Extract the [X, Y] coordinate from the center of the cell holding the provided text.  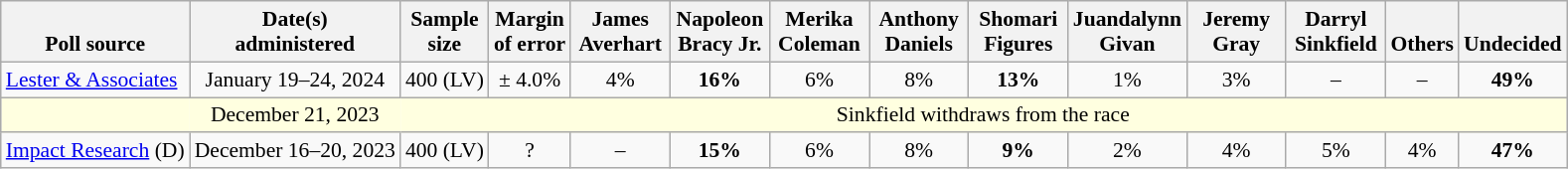
5% [1335, 151]
AnthonyDaniels [919, 32]
December 16–20, 2023 [295, 151]
Date(s)administered [295, 32]
Marginof error [530, 32]
January 19–24, 2024 [295, 80]
47% [1512, 151]
49% [1512, 80]
± 4.0% [530, 80]
JeremyGray [1236, 32]
Impact Research (D) [95, 151]
Others [1422, 32]
DarrylSinkfield [1335, 32]
JuandalynnGivan [1127, 32]
JamesAverhart [620, 32]
ShomariFigures [1019, 32]
NapoleonBracy Jr. [719, 32]
Poll source [95, 32]
15% [719, 151]
? [530, 151]
MerikaColeman [819, 32]
December 21, 2023 [295, 115]
Sinkfield withdraws from the race [984, 115]
Undecided [1512, 32]
3% [1236, 80]
2% [1127, 151]
9% [1019, 151]
Lester & Associates [95, 80]
16% [719, 80]
Samplesize [445, 32]
1% [1127, 80]
13% [1019, 80]
